Return the [X, Y] coordinate for the center point of the cell that contains the specified text.  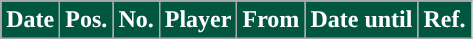
Player [198, 20]
Pos. [86, 20]
From [271, 20]
Date until [362, 20]
Date [30, 20]
Ref. [444, 20]
No. [136, 20]
